Locate the cell with the specified text and output its [x, y] center coordinate. 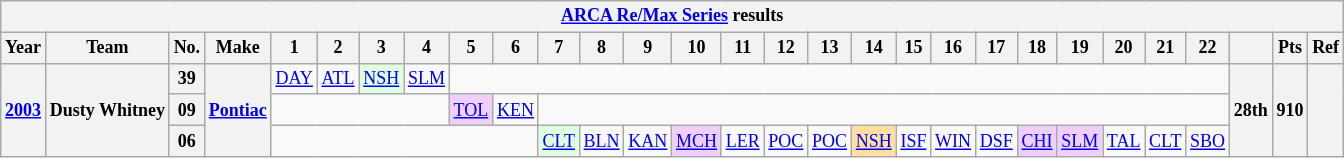
ARCA Re/Max Series results [672, 16]
1 [294, 48]
19 [1080, 48]
KEN [516, 110]
CHI [1037, 140]
39 [186, 78]
20 [1123, 48]
LER [742, 140]
16 [954, 48]
WIN [954, 140]
28th [1250, 110]
BLN [602, 140]
9 [648, 48]
3 [382, 48]
Year [24, 48]
13 [830, 48]
ATL [338, 78]
2 [338, 48]
KAN [648, 140]
DSF [996, 140]
Pontiac [238, 110]
Pts [1290, 48]
11 [742, 48]
No. [186, 48]
Team [107, 48]
7 [558, 48]
Dusty Whitney [107, 110]
SBO [1208, 140]
8 [602, 48]
TOL [470, 110]
17 [996, 48]
Make [238, 48]
4 [427, 48]
06 [186, 140]
12 [786, 48]
MCH [697, 140]
22 [1208, 48]
14 [874, 48]
910 [1290, 110]
DAY [294, 78]
21 [1166, 48]
10 [697, 48]
15 [914, 48]
18 [1037, 48]
09 [186, 110]
5 [470, 48]
2003 [24, 110]
TAL [1123, 140]
Ref [1326, 48]
6 [516, 48]
ISF [914, 140]
